Scan for the cell matching the given text and deliver its [x, y] coordinate at center. 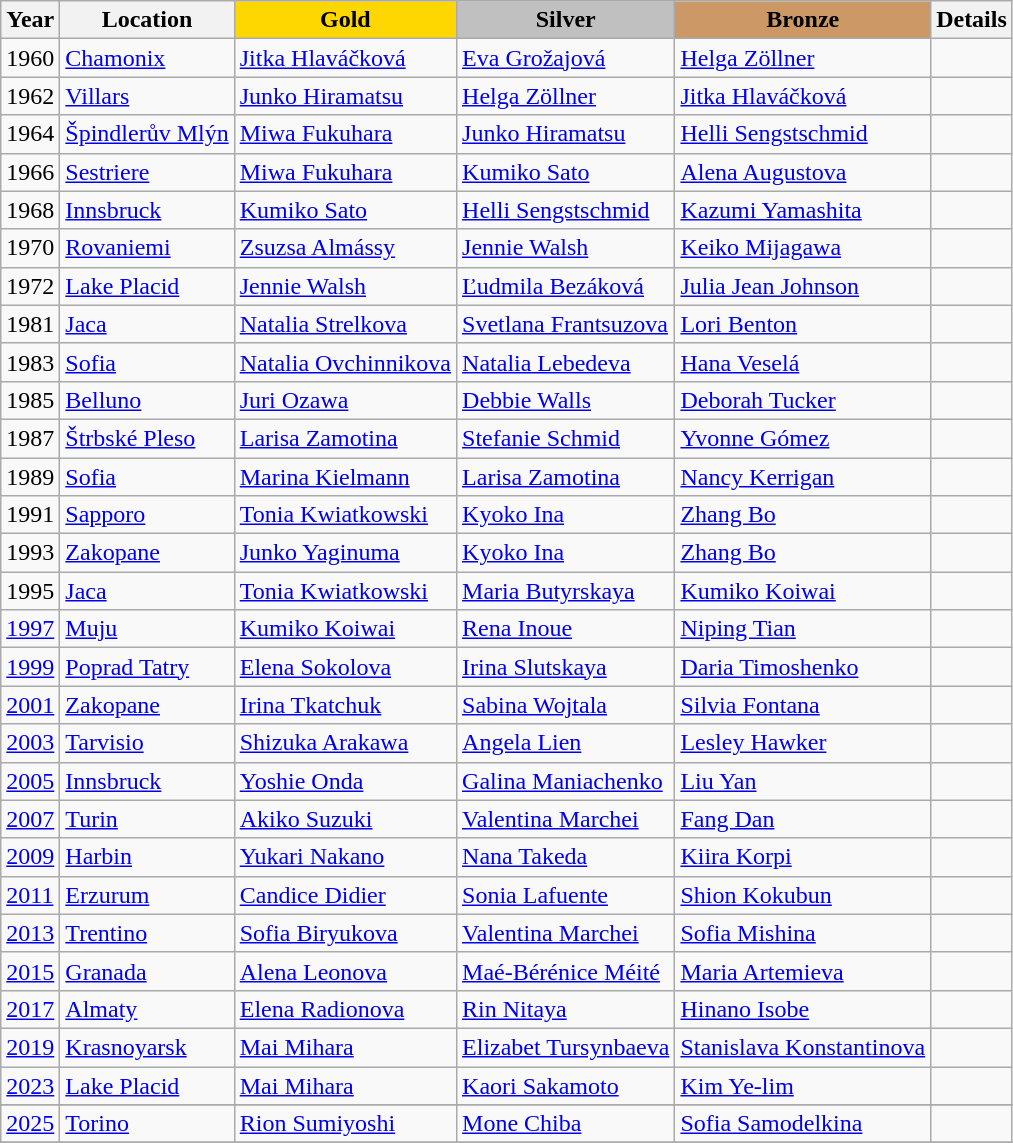
Rena Inoue [566, 629]
Stanislava Konstantinova [803, 1047]
Deborah Tucker [803, 400]
1989 [30, 477]
Svetlana Frantsuzova [566, 324]
Maria Artemieva [803, 971]
Alena Leonova [345, 971]
Maria Butyrskaya [566, 591]
Debbie Walls [566, 400]
Chamonix [147, 58]
1985 [30, 400]
1991 [30, 515]
Poprad Tatry [147, 667]
Rovaniemi [147, 248]
Candice Didier [345, 895]
Nana Takeda [566, 857]
Natalia Lebedeva [566, 362]
Gold [345, 20]
2019 [30, 1047]
Lori Benton [803, 324]
Harbin [147, 857]
Alena Augustova [803, 172]
Kaori Sakamoto [566, 1085]
Tarvisio [147, 743]
2007 [30, 819]
Stefanie Schmid [566, 438]
Trentino [147, 933]
Irina Slutskaya [566, 667]
Eva Grožajová [566, 58]
2017 [30, 1009]
Shizuka Arakawa [345, 743]
Kiira Korpi [803, 857]
Silver [566, 20]
Natalia Ovchinnikova [345, 362]
Hana Veselá [803, 362]
Špindlerův Mlýn [147, 134]
1966 [30, 172]
1983 [30, 362]
2013 [30, 933]
Angela Lien [566, 743]
Belluno [147, 400]
Sapporo [147, 515]
Rin Nitaya [566, 1009]
Elizabet Tursynbaeva [566, 1047]
Sofia Biryukova [345, 933]
Silvia Fontana [803, 705]
2009 [30, 857]
Daria Timoshenko [803, 667]
Yukari Nakano [345, 857]
Juri Ozawa [345, 400]
Zsuzsa Almássy [345, 248]
2015 [30, 971]
Marina Kielmann [345, 477]
Liu Yan [803, 781]
Kazumi Yamashita [803, 210]
1999 [30, 667]
Maé-Bérénice Méité [566, 971]
Elena Sokolova [345, 667]
Štrbské Pleso [147, 438]
1987 [30, 438]
Sestriere [147, 172]
Hinano Isobe [803, 1009]
Ľudmila Bezáková [566, 286]
Erzurum [147, 895]
Irina Tkatchuk [345, 705]
1962 [30, 96]
Keiko Mijagawa [803, 248]
2003 [30, 743]
Nancy Kerrigan [803, 477]
1995 [30, 591]
Sofia Samodelkina [803, 1124]
Bronze [803, 20]
Lesley Hawker [803, 743]
Kim Ye-lim [803, 1085]
Krasnoyarsk [147, 1047]
Niping Tian [803, 629]
Mone Chiba [566, 1124]
Muju [147, 629]
Villars [147, 96]
Rion Sumiyoshi [345, 1124]
Yoshie Onda [345, 781]
1972 [30, 286]
Yvonne Gómez [803, 438]
Details [972, 20]
Galina Maniachenko [566, 781]
2005 [30, 781]
1964 [30, 134]
Almaty [147, 1009]
Julia Jean Johnson [803, 286]
Fang Dan [803, 819]
1970 [30, 248]
Torino [147, 1124]
2001 [30, 705]
Natalia Strelkova [345, 324]
Akiko Suzuki [345, 819]
2023 [30, 1085]
Junko Yaginuma [345, 553]
1997 [30, 629]
Elena Radionova [345, 1009]
Turin [147, 819]
Sonia Lafuente [566, 895]
2011 [30, 895]
Granada [147, 971]
2025 [30, 1124]
1960 [30, 58]
1981 [30, 324]
Shion Kokubun [803, 895]
1968 [30, 210]
1993 [30, 553]
Location [147, 20]
Year [30, 20]
Sofia Mishina [803, 933]
Sabina Wojtala [566, 705]
